Provide the (X, Y) coordinate of the cell's center where the given text is located.  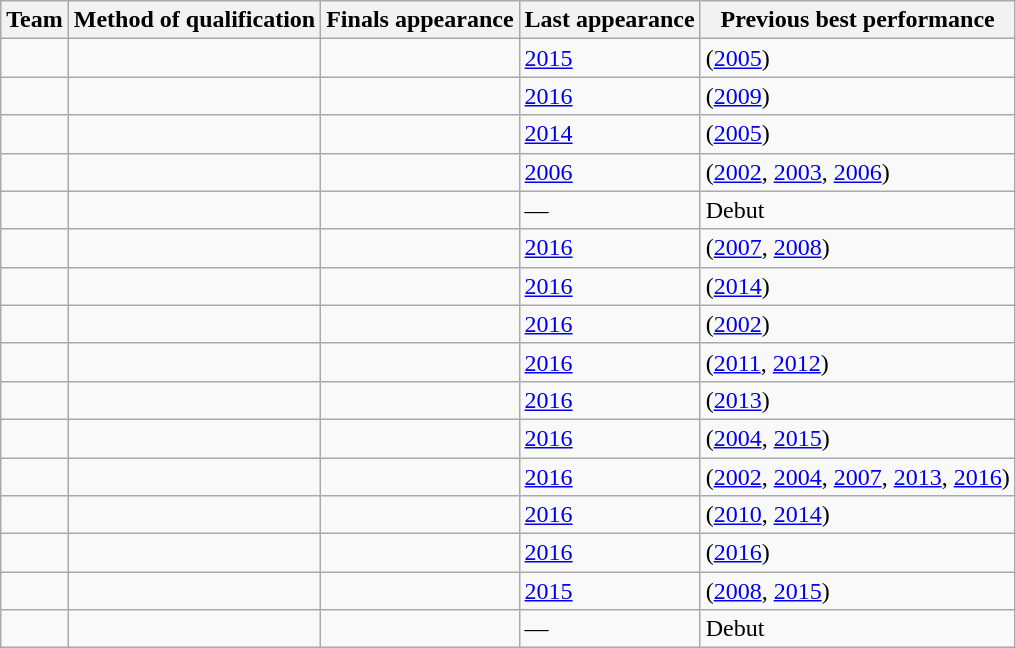
(2002) (858, 324)
(2009) (858, 96)
(2013) (858, 400)
(2014) (858, 286)
Previous best performance (858, 20)
Finals appearance (420, 20)
Last appearance (610, 20)
(2011, 2012) (858, 362)
(2010, 2014) (858, 515)
(2004, 2015) (858, 438)
(2016) (858, 553)
(2002, 2003, 2006) (858, 172)
(2002, 2004, 2007, 2013, 2016) (858, 477)
(2007, 2008) (858, 248)
(2008, 2015) (858, 591)
Method of qualification (194, 20)
2014 (610, 134)
2006 (610, 172)
Team (35, 20)
